Return (X, Y) of the center of cell containing provided text 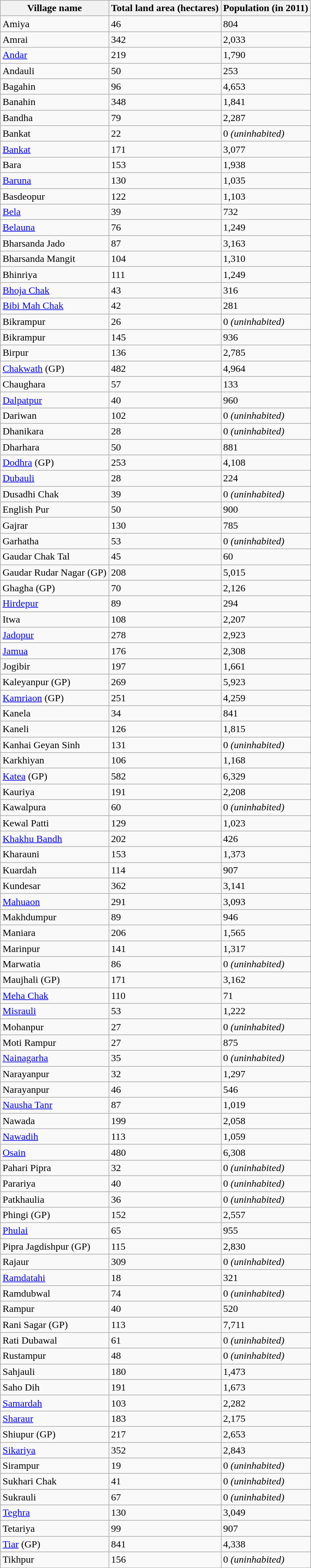
Sirampur (55, 1466)
Nausha Tanr (55, 1105)
19 (165, 1466)
129 (165, 823)
Patkhaulia (55, 1199)
Amiya (55, 24)
352 (165, 1450)
2,033 (266, 40)
582 (165, 776)
732 (266, 212)
Jamua (55, 651)
Village name (55, 8)
Dubauli (55, 478)
Parariya (55, 1183)
Kawalpura (55, 807)
70 (165, 588)
3,077 (266, 149)
Andauli (55, 71)
Belauna (55, 228)
2,282 (266, 1403)
71 (266, 996)
804 (266, 24)
2,557 (266, 1215)
960 (266, 400)
English Pur (55, 510)
2,058 (266, 1121)
Rati Dubawal (55, 1340)
426 (266, 839)
Phingi (GP) (55, 1215)
57 (165, 384)
4,338 (266, 1544)
111 (165, 275)
108 (165, 619)
Kauriya (55, 792)
156 (165, 1560)
Khakhu Bandh (55, 839)
Samardah (55, 1403)
Rajaur (55, 1262)
Bela (55, 212)
183 (165, 1419)
Kaneli (55, 729)
946 (266, 917)
2,785 (266, 353)
251 (165, 698)
520 (266, 1309)
Bharsanda Mangit (55, 259)
6,308 (266, 1152)
Gajrar (55, 525)
41 (165, 1482)
36 (165, 1199)
102 (165, 415)
26 (165, 322)
3,093 (266, 901)
Bhoja Chak (55, 290)
Bagahin (55, 86)
Teghra (55, 1513)
96 (165, 86)
4,259 (266, 698)
Rani Sagar (GP) (55, 1325)
955 (266, 1231)
219 (165, 55)
74 (165, 1293)
Chakwath (GP) (55, 369)
Osain (55, 1152)
152 (165, 1215)
Misrauli (55, 1011)
1,168 (266, 761)
3,049 (266, 1513)
Ramdubwal (55, 1293)
176 (165, 651)
309 (165, 1262)
2,653 (266, 1434)
5,015 (266, 572)
2,830 (266, 1246)
Tiar (GP) (55, 1544)
1,297 (266, 1074)
Maujhali (GP) (55, 980)
180 (165, 1372)
1,019 (266, 1105)
141 (165, 948)
Kaleyanpur (GP) (55, 682)
Bharsanda Jado (55, 243)
2,126 (266, 588)
1,317 (266, 948)
Nawadih (55, 1136)
2,175 (266, 1419)
278 (165, 635)
Saho Dih (55, 1387)
Karkhiyan (55, 761)
342 (165, 40)
126 (165, 729)
1,841 (266, 102)
Shiupur (GP) (55, 1434)
110 (165, 996)
Mahuaon (55, 901)
65 (165, 1231)
1,035 (266, 180)
86 (165, 964)
Total land area (hectares) (165, 8)
131 (165, 745)
217 (165, 1434)
35 (165, 1058)
Ramdatahi (55, 1278)
Gaudar Rudar Nagar (GP) (55, 572)
Kanela (55, 714)
294 (266, 604)
Kharauni (55, 854)
106 (165, 761)
Banahin (55, 102)
18 (165, 1278)
Bara (55, 165)
1,673 (266, 1387)
Katea (GP) (55, 776)
Baruna (55, 180)
Bandha (55, 118)
Marwatia (55, 964)
Kuardah (55, 870)
145 (165, 337)
2,208 (266, 792)
Population (in 2011) (266, 8)
5,923 (266, 682)
Dalpatpur (55, 400)
Chaughara (55, 384)
Dusadhi Chak (55, 494)
Dodhra (GP) (55, 463)
900 (266, 510)
936 (266, 337)
22 (165, 133)
Kewal Patti (55, 823)
104 (165, 259)
Kamriaon (GP) (55, 698)
61 (165, 1340)
114 (165, 870)
Rustampur (55, 1356)
2,923 (266, 635)
79 (165, 118)
Itwa (55, 619)
Makhdumpur (55, 917)
281 (266, 306)
Maniara (55, 933)
Kanhai Geyan Sinh (55, 745)
2,843 (266, 1450)
Sahjauli (55, 1372)
2,207 (266, 619)
2,308 (266, 651)
202 (165, 839)
Dhanikara (55, 431)
Sukrauli (55, 1497)
67 (165, 1497)
Pipra Jagdishpur (GP) (55, 1246)
Amrai (55, 40)
1,310 (266, 259)
480 (165, 1152)
115 (165, 1246)
136 (165, 353)
206 (165, 933)
785 (266, 525)
Garhatha (55, 541)
6,329 (266, 776)
4,108 (266, 463)
291 (165, 901)
482 (165, 369)
Sikariya (55, 1450)
1,373 (266, 854)
3,163 (266, 243)
Jadopur (55, 635)
208 (165, 572)
Nawada (55, 1121)
Hirdepur (55, 604)
Nainagarha (55, 1058)
7,711 (266, 1325)
269 (165, 682)
1,473 (266, 1372)
99 (165, 1528)
Meha Chak (55, 996)
881 (266, 447)
Sukhari Chak (55, 1482)
1,059 (266, 1136)
76 (165, 228)
34 (165, 714)
Marinpur (55, 948)
4,964 (266, 369)
Bibi Mah Chak (55, 306)
1,815 (266, 729)
4,653 (266, 86)
1,565 (266, 933)
Basdeopur (55, 196)
1,023 (266, 823)
362 (165, 886)
Jogibir (55, 666)
348 (165, 102)
2,287 (266, 118)
197 (165, 666)
199 (165, 1121)
3,141 (266, 886)
Bhinriya (55, 275)
1,938 (266, 165)
Phulai (55, 1231)
122 (165, 196)
Tikhpur (55, 1560)
45 (165, 557)
1,222 (266, 1011)
42 (165, 306)
Dariwan (55, 415)
103 (165, 1403)
Mohanpur (55, 1027)
Dharhara (55, 447)
Ghagha (GP) (55, 588)
48 (165, 1356)
875 (266, 1043)
Tetariya (55, 1528)
1,103 (266, 196)
1,790 (266, 55)
224 (266, 478)
3,162 (266, 980)
Birpur (55, 353)
Moti Rampur (55, 1043)
Andar (55, 55)
Rampur (55, 1309)
Pahari Pipra (55, 1168)
133 (266, 384)
1,661 (266, 666)
321 (266, 1278)
Gaudar Chak Tal (55, 557)
546 (266, 1090)
316 (266, 290)
43 (165, 290)
Sharaur (55, 1419)
Kundesar (55, 886)
